Pinpoint the cell where the given text exists, returning its (x, y) midpoint coordinate. 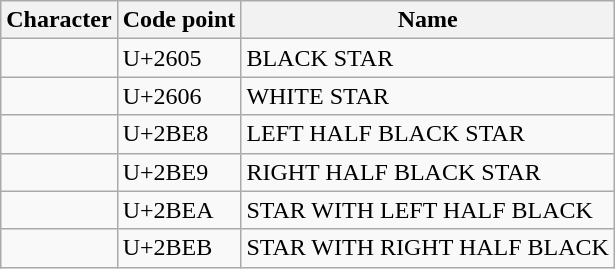
U+2606 (179, 96)
WHITE STAR (428, 96)
U+2BE8 (179, 134)
U+2BEB (179, 248)
STAR WITH LEFT HALF BLACK (428, 210)
Name (428, 20)
LEFT HALF BLACK STAR (428, 134)
BLACK STAR (428, 58)
RIGHT HALF BLACK STAR (428, 172)
U+2BEA (179, 210)
U+2BE9 (179, 172)
STAR WITH RIGHT HALF BLACK (428, 248)
Code point (179, 20)
U+2605 (179, 58)
Character (59, 20)
